Search for the cell housing the specified text and yield its [x, y] center coordinate. 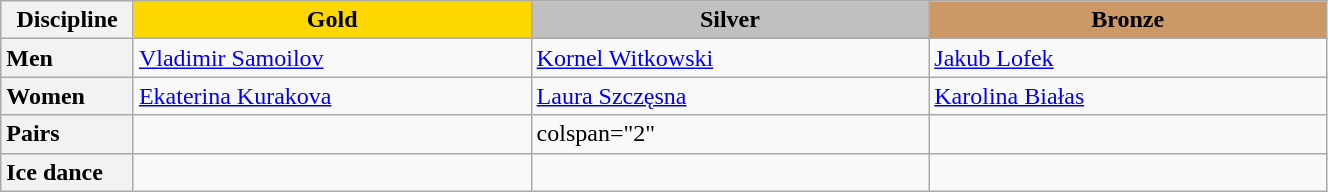
Silver [730, 20]
Laura Szczęsna [730, 96]
Men [68, 58]
colspan="2" [730, 134]
Pairs [68, 134]
Gold [332, 20]
Ice dance [68, 172]
Karolina Białas [1128, 96]
Women [68, 96]
Ekaterina Kurakova [332, 96]
Discipline [68, 20]
Vladimir Samoilov [332, 58]
Kornel Witkowski [730, 58]
Bronze [1128, 20]
Jakub Lofek [1128, 58]
